For the text-containing cell, return its midpoint in (X, Y) coordinate format. 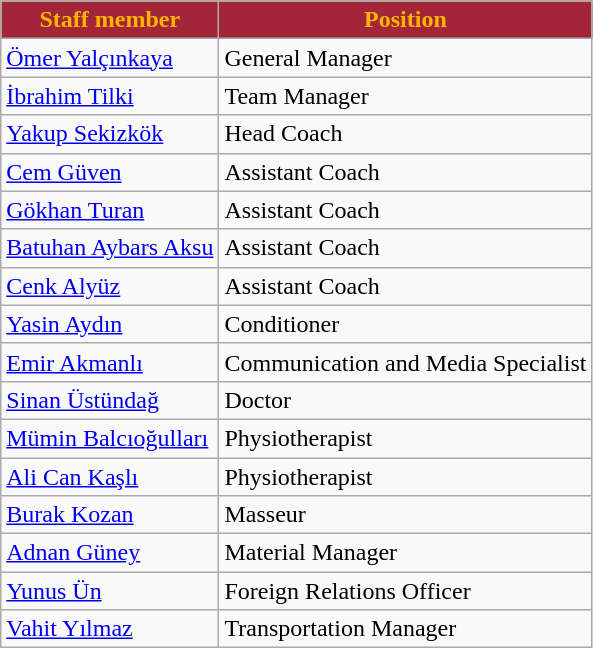
Team Manager (406, 96)
Cenk Alyüz (110, 286)
Batuhan Aybars Aksu (110, 248)
Doctor (406, 400)
Staff member (110, 20)
Adnan Güney (110, 553)
Communication and Media Specialist (406, 362)
Burak Kozan (110, 515)
Ömer Yalçınkaya (110, 58)
Cem Güven (110, 172)
İbrahim Tilki (110, 96)
Ali Can Kaşlı (110, 477)
Position (406, 20)
Yakup Sekizkök (110, 134)
General Manager (406, 58)
Conditioner (406, 324)
Yunus Ün (110, 591)
Emir Akmanlı (110, 362)
Material Manager (406, 553)
Sinan Üstündağ (110, 400)
Head Coach (406, 134)
Masseur (406, 515)
Transportation Manager (406, 629)
Gökhan Turan (110, 210)
Vahit Yılmaz (110, 629)
Foreign Relations Officer (406, 591)
Yasin Aydın (110, 324)
Mümin Balcıoğulları (110, 438)
